For the text-containing cell, return its midpoint in [X, Y] coordinate format. 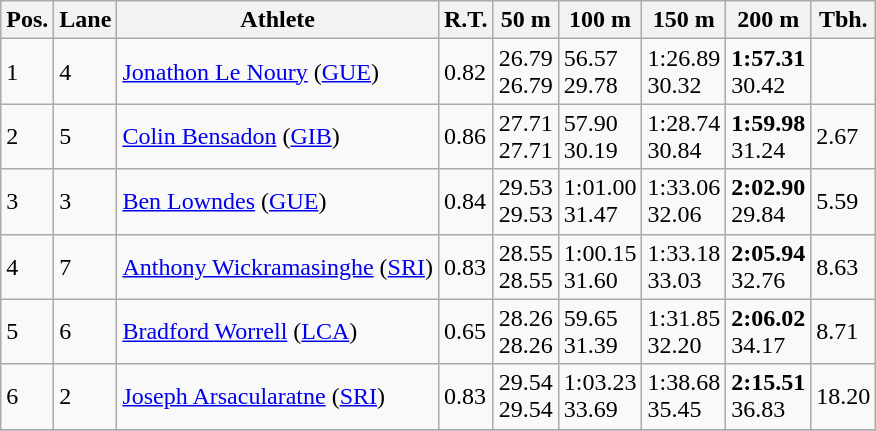
Joseph Arsacularatne (SRI) [278, 396]
1:03.2333.69 [600, 396]
29.5429.54 [526, 396]
150 m [684, 20]
5.59 [844, 202]
1:57.3130.42 [768, 72]
1:00.1531.60 [600, 266]
18.20 [844, 396]
1:59.9831.24 [768, 136]
27.7127.71 [526, 136]
8.63 [844, 266]
28.2628.26 [526, 332]
57.9030.19 [600, 136]
1:26.8930.32 [684, 72]
2:06.0234.17 [768, 332]
59.6531.39 [600, 332]
2.67 [844, 136]
56.5729.78 [600, 72]
8.71 [844, 332]
0.65 [466, 332]
0.82 [466, 72]
Anthony Wickramasinghe (SRI) [278, 266]
Lane [86, 20]
200 m [768, 20]
7 [86, 266]
Tbh. [844, 20]
Pos. [28, 20]
Colin Bensadon (GIB) [278, 136]
1 [28, 72]
1:33.1833.03 [684, 266]
1:31.8532.20 [684, 332]
1:01.0031.47 [600, 202]
2:05.9432.76 [768, 266]
28.5528.55 [526, 266]
Jonathon Le Noury (GUE) [278, 72]
1:33.0632.06 [684, 202]
26.7926.79 [526, 72]
0.86 [466, 136]
0.84 [466, 202]
2:02.9029.84 [768, 202]
1:38.6835.45 [684, 396]
R.T. [466, 20]
29.5329.53 [526, 202]
100 m [600, 20]
2:15.5136.83 [768, 396]
50 m [526, 20]
1:28.7430.84 [684, 136]
Bradford Worrell (LCA) [278, 332]
Ben Lowndes (GUE) [278, 202]
Athlete [278, 20]
